Return [X, Y] of the center of cell containing provided text 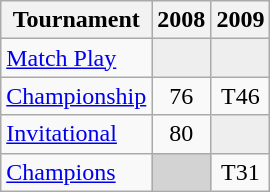
2008 [182, 20]
Invitational [76, 134]
Tournament [76, 20]
T46 [240, 96]
2009 [240, 20]
76 [182, 96]
Champions [76, 172]
Championship [76, 96]
80 [182, 134]
Match Play [76, 58]
T31 [240, 172]
